Detect which cell encompasses the target text, then output its [X, Y] center coordinate. 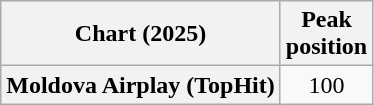
Moldova Airplay (TopHit) [141, 85]
Peakposition [326, 34]
100 [326, 85]
Chart (2025) [141, 34]
